Return (X, Y) of the center of cell containing provided text 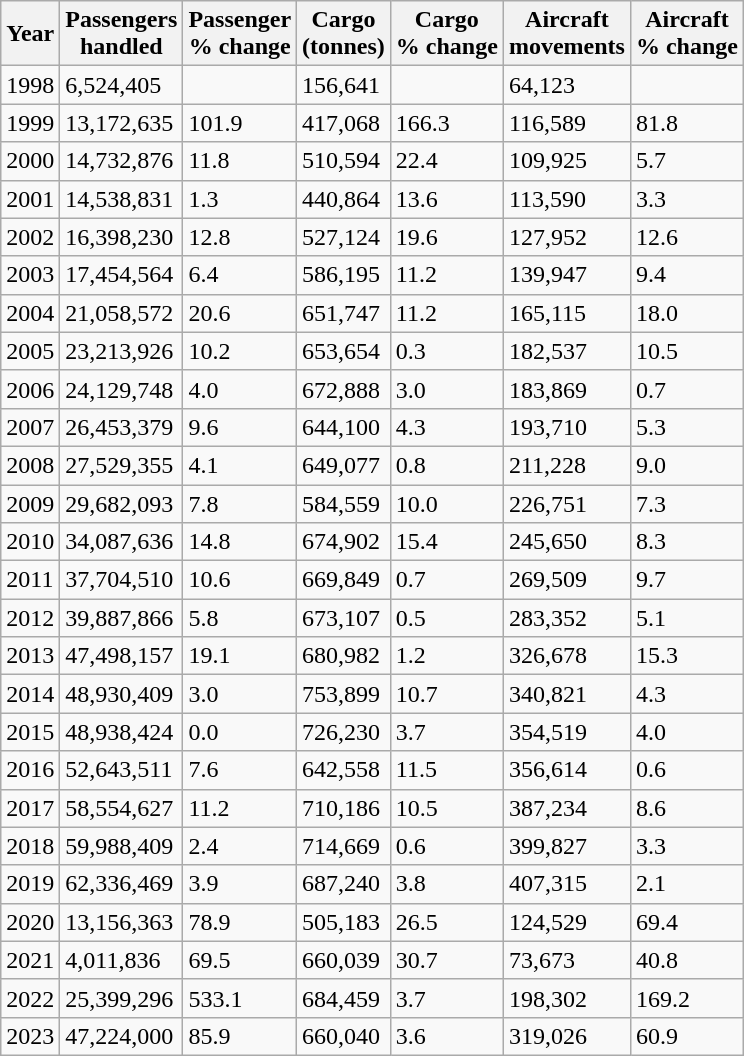
30.7 (446, 960)
672,888 (344, 389)
37,704,510 (122, 580)
Passengershandled (122, 34)
7.6 (240, 770)
326,678 (566, 656)
0.3 (446, 351)
47,498,157 (122, 656)
505,183 (344, 922)
11.8 (240, 161)
24,129,748 (122, 389)
Passenger% change (240, 34)
2005 (30, 351)
26,453,379 (122, 427)
6.4 (240, 275)
440,864 (344, 199)
2017 (30, 808)
15.3 (686, 656)
660,040 (344, 1036)
182,537 (566, 351)
12.6 (686, 237)
2021 (30, 960)
2022 (30, 998)
2001 (30, 199)
3.6 (446, 1036)
58,554,627 (122, 808)
73,673 (566, 960)
684,459 (344, 998)
14,732,876 (122, 161)
653,654 (344, 351)
680,982 (344, 656)
2.4 (240, 846)
198,302 (566, 998)
0.0 (240, 732)
2012 (30, 618)
669,849 (344, 580)
1999 (30, 123)
Aircraftmovements (566, 34)
22.4 (446, 161)
2014 (30, 694)
39,887,866 (122, 618)
753,899 (344, 694)
2002 (30, 237)
533.1 (240, 998)
2016 (30, 770)
687,240 (344, 884)
Cargo% change (446, 34)
245,650 (566, 542)
2015 (30, 732)
2009 (30, 503)
417,068 (344, 123)
354,519 (566, 732)
2011 (30, 580)
10.0 (446, 503)
0.5 (446, 618)
52,643,511 (122, 770)
527,124 (344, 237)
7.8 (240, 503)
34,087,636 (122, 542)
14.8 (240, 542)
2008 (30, 465)
4.1 (240, 465)
2020 (30, 922)
2023 (30, 1036)
166.3 (446, 123)
13,156,363 (122, 922)
226,751 (566, 503)
407,315 (566, 884)
156,641 (344, 85)
1998 (30, 85)
15.4 (446, 542)
139,947 (566, 275)
48,938,424 (122, 732)
169.2 (686, 998)
2007 (30, 427)
19.1 (240, 656)
674,902 (344, 542)
584,559 (344, 503)
5.7 (686, 161)
673,107 (344, 618)
20.6 (240, 313)
109,925 (566, 161)
7.3 (686, 503)
Aircraft% change (686, 34)
19.6 (446, 237)
78.9 (240, 922)
2019 (30, 884)
649,077 (344, 465)
69.5 (240, 960)
2013 (30, 656)
62,336,469 (122, 884)
399,827 (566, 846)
18.0 (686, 313)
8.3 (686, 542)
1.2 (446, 656)
6,524,405 (122, 85)
387,234 (566, 808)
60.9 (686, 1036)
47,224,000 (122, 1036)
25,399,296 (122, 998)
124,529 (566, 922)
660,039 (344, 960)
9.4 (686, 275)
710,186 (344, 808)
11.5 (446, 770)
10.6 (240, 580)
17,454,564 (122, 275)
127,952 (566, 237)
8.6 (686, 808)
2010 (30, 542)
2.1 (686, 884)
283,352 (566, 618)
9.6 (240, 427)
193,710 (566, 427)
Cargo(tonnes) (344, 34)
644,100 (344, 427)
2003 (30, 275)
319,026 (566, 1036)
69.4 (686, 922)
59,988,409 (122, 846)
27,529,355 (122, 465)
26.5 (446, 922)
2000 (30, 161)
85.9 (240, 1036)
642,558 (344, 770)
510,594 (344, 161)
269,509 (566, 580)
23,213,926 (122, 351)
4,011,836 (122, 960)
9.0 (686, 465)
48,930,409 (122, 694)
2018 (30, 846)
12.8 (240, 237)
9.7 (686, 580)
64,123 (566, 85)
40.8 (686, 960)
165,115 (566, 313)
Year (30, 34)
29,682,093 (122, 503)
13.6 (446, 199)
101.9 (240, 123)
116,589 (566, 123)
726,230 (344, 732)
2004 (30, 313)
2006 (30, 389)
651,747 (344, 313)
5.8 (240, 618)
211,228 (566, 465)
14,538,831 (122, 199)
0.8 (446, 465)
13,172,635 (122, 123)
5.3 (686, 427)
10.7 (446, 694)
81.8 (686, 123)
586,195 (344, 275)
5.1 (686, 618)
183,869 (566, 389)
16,398,230 (122, 237)
1.3 (240, 199)
3.9 (240, 884)
21,058,572 (122, 313)
714,669 (344, 846)
340,821 (566, 694)
3.8 (446, 884)
113,590 (566, 199)
356,614 (566, 770)
10.2 (240, 351)
